Return the (X, Y) coordinate for the center point of the cell that contains the specified text.  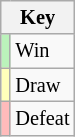
Win (42, 51)
Key (38, 17)
Defeat (42, 118)
Draw (42, 85)
